Search for the cell housing the specified text and yield its [x, y] center coordinate. 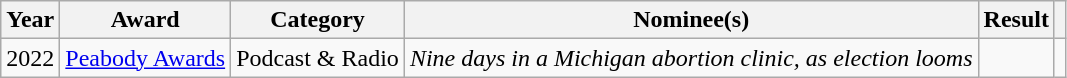
Result [1016, 20]
Podcast & Radio [318, 58]
Category [318, 20]
Nominee(s) [691, 20]
Peabody Awards [146, 58]
Year [30, 20]
2022 [30, 58]
Award [146, 20]
Nine days in a Michigan abortion clinic, as election looms [691, 58]
